Capture the cell that displays the provided text and extract its [x, y] central coordinate. 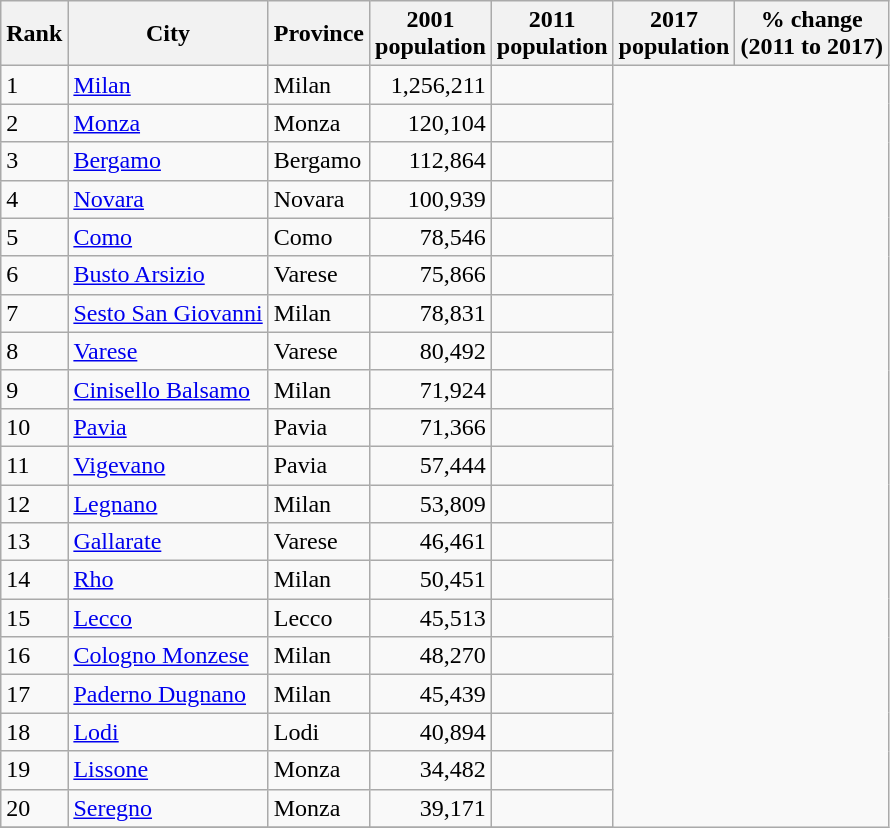
16 [34, 656]
Legnano [168, 503]
14 [34, 580]
57,444 [431, 465]
50,451 [431, 580]
5 [34, 237]
34,482 [431, 770]
120,104 [431, 123]
Lissone [168, 770]
City [168, 34]
Cinisello Balsamo [168, 389]
1,256,211 [431, 85]
3 [34, 161]
1 [34, 85]
10 [34, 427]
112,864 [431, 161]
80,492 [431, 351]
40,894 [431, 732]
100,939 [431, 199]
78,831 [431, 313]
45,439 [431, 694]
6 [34, 275]
Province [318, 34]
8 [34, 351]
13 [34, 542]
12 [34, 503]
2017population [674, 34]
78,546 [431, 237]
46,461 [431, 542]
18 [34, 732]
19 [34, 770]
2001population [431, 34]
Seregno [168, 808]
15 [34, 618]
Gallarate [168, 542]
71,366 [431, 427]
75,866 [431, 275]
% change(2011 to 2017) [812, 34]
71,924 [431, 389]
45,513 [431, 618]
Paderno Dugnano [168, 694]
Vigevano [168, 465]
Sesto San Giovanni [168, 313]
9 [34, 389]
7 [34, 313]
53,809 [431, 503]
Rho [168, 580]
Busto Arsizio [168, 275]
39,171 [431, 808]
2011population [552, 34]
Cologno Monzese [168, 656]
4 [34, 199]
17 [34, 694]
48,270 [431, 656]
11 [34, 465]
2 [34, 123]
Rank [34, 34]
20 [34, 808]
